Capture the cell that displays the provided text and extract its [x, y] central coordinate. 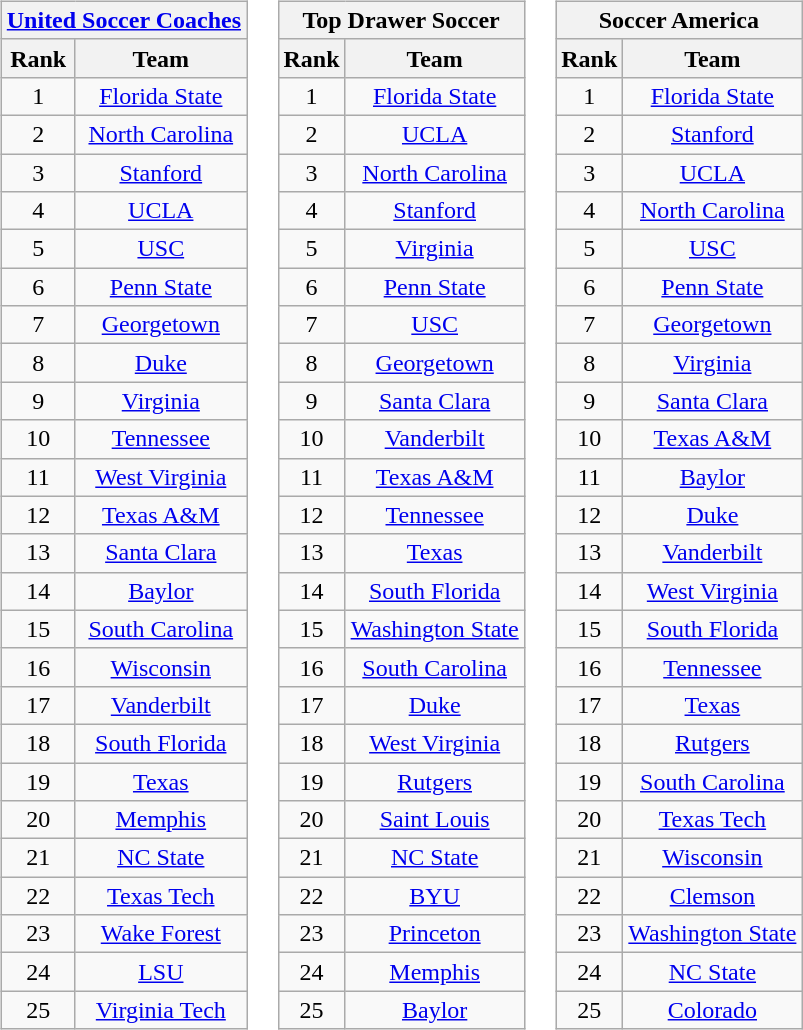
Wake Forest [160, 934]
BYU [434, 896]
United Soccer Coaches [124, 20]
LSU [160, 972]
Clemson [712, 896]
Saint Louis [434, 820]
Soccer America [679, 20]
Top Drawer Soccer [401, 20]
Colorado [712, 1010]
Virginia Tech [160, 1010]
Princeton [434, 934]
